Detect which cell encompasses the target text, then output its (x, y) center coordinate. 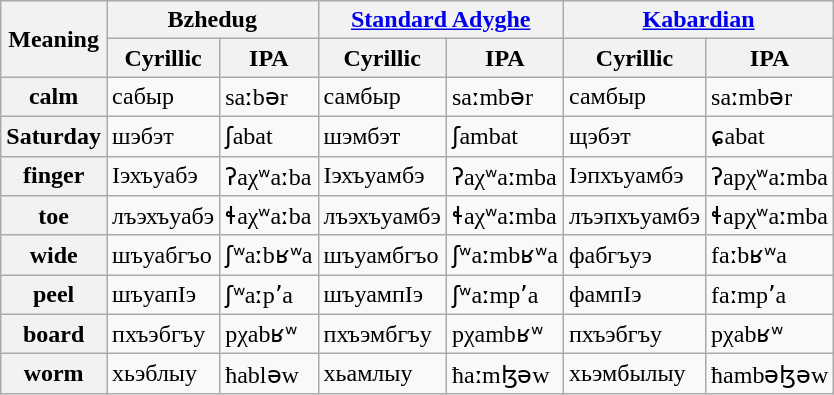
saːbər (269, 97)
Standard Adyghe (440, 20)
ʔapχʷaːmba (770, 176)
ħaːmɮəw (504, 374)
шэмбэт (382, 136)
finger (54, 176)
ʃʷaːmbʁʷa (504, 255)
ħambəɮəw (770, 374)
ʃʷaːbʁʷa (269, 255)
calm (54, 97)
peel (54, 295)
шъуамбгъо (382, 255)
лъэхъуамбэ (382, 216)
Bzhedug (212, 20)
worm (54, 374)
шъуампIэ (382, 295)
хьамлыу (382, 374)
фампIэ (634, 295)
board (54, 334)
ɬaχʷaːmba (504, 216)
пхъэмбгъу (382, 334)
Iэхъуамбэ (382, 176)
Kabardian (698, 20)
faːmpʼa (770, 295)
ɬaχʷaːba (269, 216)
ɕabat (770, 136)
сабыр (162, 97)
Iэпхъуамбэ (634, 176)
Saturday (54, 136)
ʔaχʷaːba (269, 176)
лъэхъуабэ (162, 216)
ʃʷaːmpʼa (504, 295)
щэбэт (634, 136)
фабгъуэ (634, 255)
wide (54, 255)
toe (54, 216)
pχambʁʷ (504, 334)
лъэпхъуамбэ (634, 216)
хьэблыу (162, 374)
ʔaχʷaːmba (504, 176)
ɬapχʷaːmba (770, 216)
Meaning (54, 39)
шъуапIэ (162, 295)
хьэмбылыу (634, 374)
faːbʁʷa (770, 255)
шъуабгъо (162, 255)
ʃʷaːpʼa (269, 295)
ʃambat (504, 136)
ʃabat (269, 136)
ħabləw (269, 374)
шэбэт (162, 136)
Iэхъуабэ (162, 176)
